Detect which cell encompasses the target text, then output its [X, Y] center coordinate. 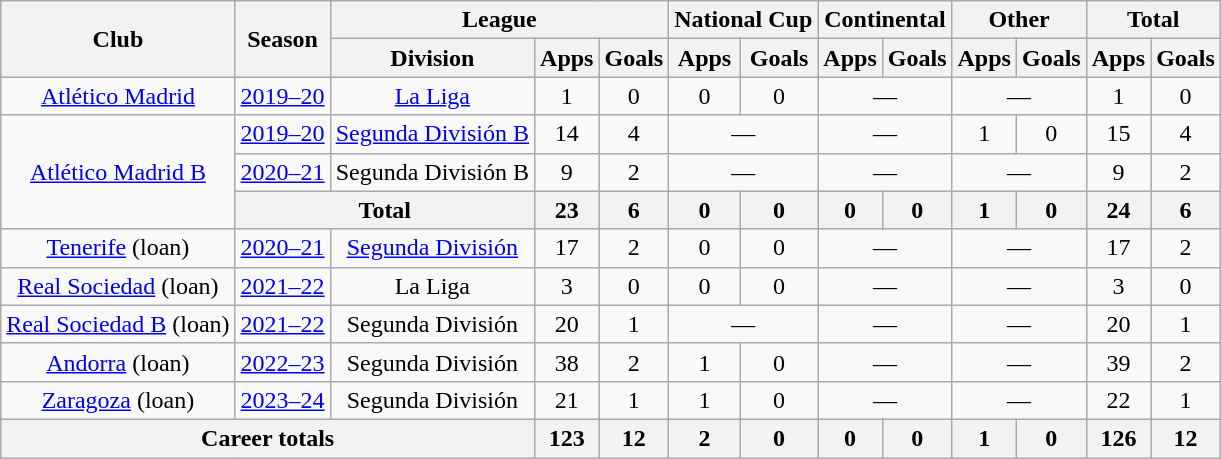
Tenerife (loan) [118, 248]
Atlético Madrid [118, 96]
Zaragoza (loan) [118, 400]
Continental [885, 20]
National Cup [744, 20]
Real Sociedad (loan) [118, 286]
23 [567, 210]
123 [567, 438]
2022–23 [282, 362]
126 [1118, 438]
Andorra (loan) [118, 362]
Season [282, 39]
24 [1118, 210]
Club [118, 39]
22 [1118, 400]
League [500, 20]
38 [567, 362]
Atlético Madrid B [118, 172]
Other [1019, 20]
14 [567, 134]
Real Sociedad B (loan) [118, 324]
Division [432, 58]
39 [1118, 362]
15 [1118, 134]
Career totals [268, 438]
21 [567, 400]
2023–24 [282, 400]
